Scan for the cell matching the given text and deliver its (X, Y) coordinate at center. 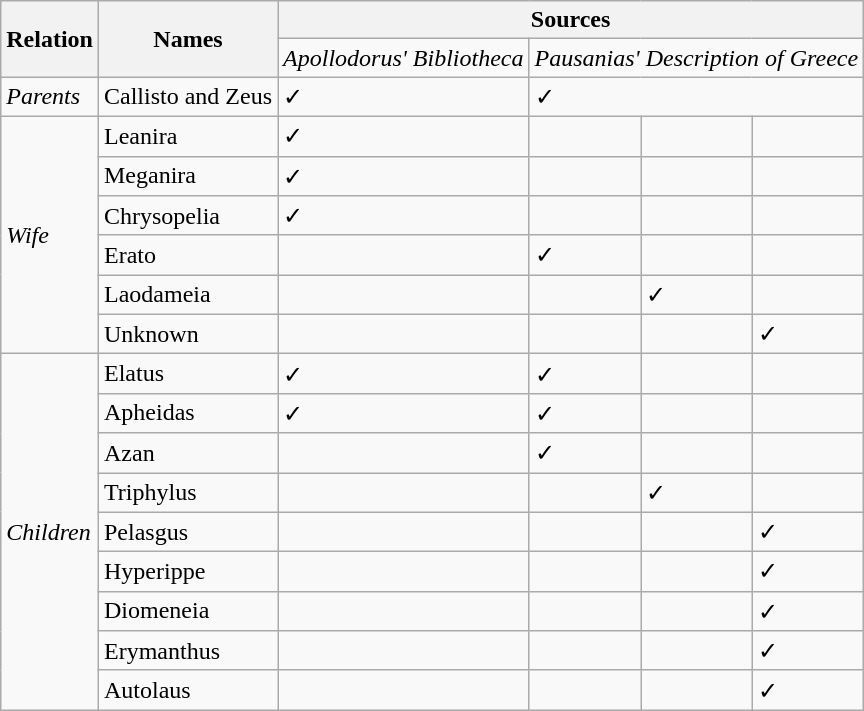
Chrysopelia (188, 216)
Autolaus (188, 690)
Elatus (188, 374)
Leanira (188, 136)
Erymanthus (188, 651)
Pausanias' Description of Greece (696, 58)
Hyperippe (188, 572)
Laodameia (188, 295)
Parents (50, 97)
Sources (571, 20)
Callisto and Zeus (188, 97)
Apheidas (188, 413)
Relation (50, 39)
Meganira (188, 176)
Erato (188, 255)
Diomeneia (188, 611)
Names (188, 39)
Unknown (188, 334)
Children (50, 532)
Apollodorus' Bibliotheca (404, 58)
Wife (50, 234)
Pelasgus (188, 532)
Azan (188, 453)
Triphylus (188, 492)
